Return (X, Y) of the center of cell containing provided text 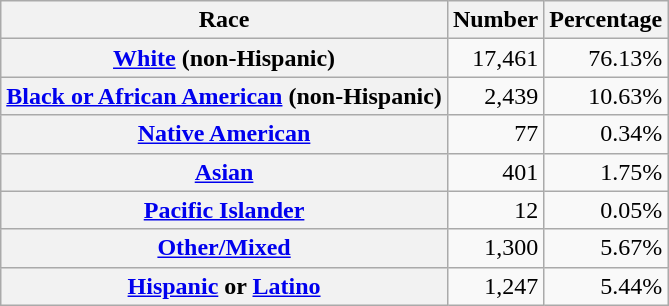
12 (495, 210)
10.63% (606, 96)
76.13% (606, 58)
0.34% (606, 134)
Race (224, 20)
Number (495, 20)
2,439 (495, 96)
401 (495, 172)
1,300 (495, 248)
Pacific Islander (224, 210)
Hispanic or Latino (224, 286)
77 (495, 134)
Other/Mixed (224, 248)
Asian (224, 172)
17,461 (495, 58)
1,247 (495, 286)
Percentage (606, 20)
0.05% (606, 210)
1.75% (606, 172)
Native American (224, 134)
Black or African American (non-Hispanic) (224, 96)
White (non-Hispanic) (224, 58)
5.67% (606, 248)
5.44% (606, 286)
